Return (X, Y) of the center of cell containing provided text 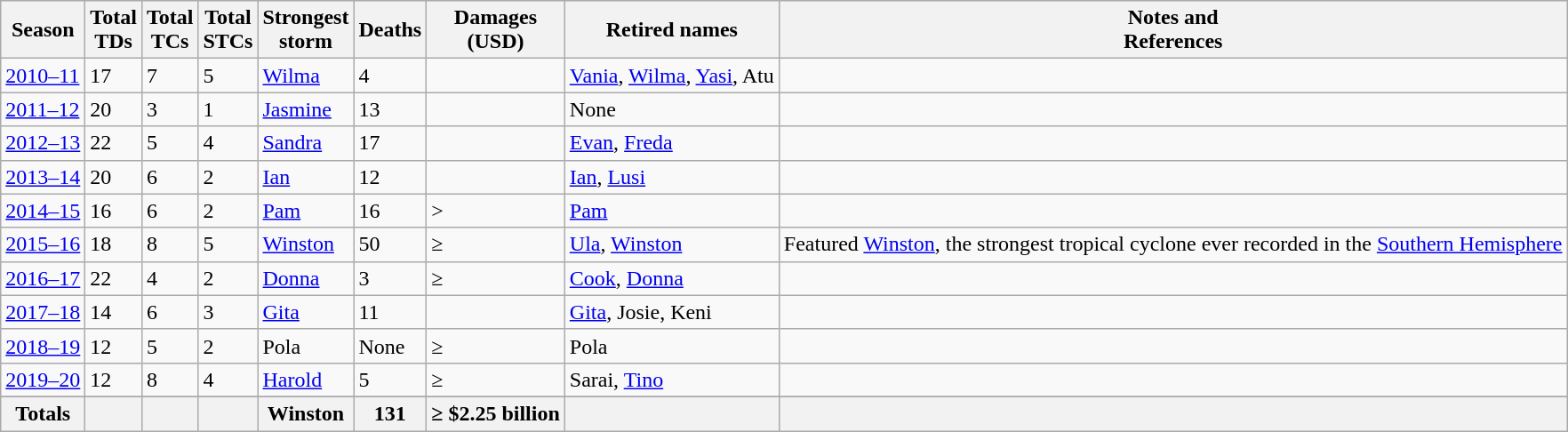
Season (43, 30)
50 (390, 244)
2016–17 (43, 278)
Jasmine (306, 109)
Strongeststorm (306, 30)
14 (114, 312)
131 (390, 413)
Featured Winston, the strongest tropical cyclone ever recorded in the Southern Hemisphere (1173, 244)
Ula, Winston (672, 244)
13 (390, 109)
TotalTCs (170, 30)
1 (228, 109)
TotalSTCs (228, 30)
2013–14 (43, 177)
2018–19 (43, 346)
2010–11 (43, 76)
Damages(USD) (496, 30)
2014–15 (43, 211)
Retired names (672, 30)
2019–20 (43, 380)
2011–12 (43, 109)
> (496, 211)
≥ $2.25 billion (496, 413)
Ian, Lusi (672, 177)
Vania, Wilma, Yasi, Atu (672, 76)
Sarai, Tino (672, 380)
Notes andReferences (1173, 30)
Evan, Freda (672, 143)
Gita, Josie, Keni (672, 312)
11 (390, 312)
2012–13 (43, 143)
2017–18 (43, 312)
Cook, Donna (672, 278)
Harold (306, 380)
7 (170, 76)
Totals (43, 413)
Deaths (390, 30)
18 (114, 244)
Gita (306, 312)
Wilma (306, 76)
TotalTDs (114, 30)
2015–16 (43, 244)
Ian (306, 177)
Sandra (306, 143)
Donna (306, 278)
